Determine the (X, Y) coordinate at the center of the cell enclosing the given text.  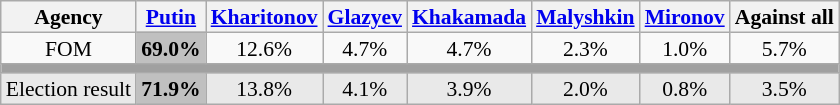
Mironov (685, 16)
Khakamada (469, 16)
Election result (68, 90)
12.6% (264, 48)
69.0% (170, 48)
Against all (784, 16)
Putin (170, 16)
13.8% (264, 90)
0.8% (685, 90)
Glazyev (365, 16)
Agency (68, 16)
71.9% (170, 90)
3.5% (784, 90)
2.0% (586, 90)
Malyshkin (586, 16)
2.3% (586, 48)
3.9% (469, 90)
5.7% (784, 48)
Kharitonov (264, 16)
FOM (68, 48)
4.1% (365, 90)
1.0% (685, 48)
